Determine the (X, Y) coordinate at the center of the cell enclosing the given text.  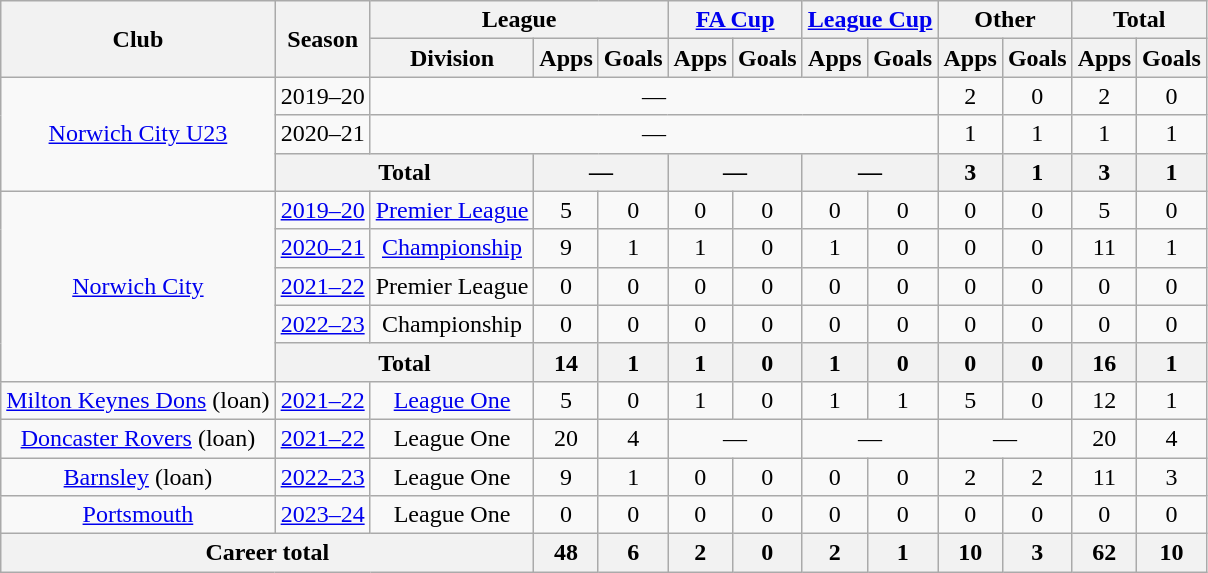
14 (566, 362)
Norwich City U23 (138, 134)
16 (1104, 362)
Doncaster Rovers (loan) (138, 438)
Season (322, 39)
12 (1104, 400)
Portsmouth (138, 515)
League Cup (870, 20)
League (519, 20)
Milton Keynes Dons (loan) (138, 400)
6 (633, 553)
Division (452, 58)
48 (566, 553)
2023–24 (322, 515)
Other (1005, 20)
FA Cup (735, 20)
Barnsley (loan) (138, 477)
Norwich City (138, 286)
Career total (268, 553)
Club (138, 39)
62 (1104, 553)
